Provide the [x, y] coordinate of the cell's center where the given text is located.  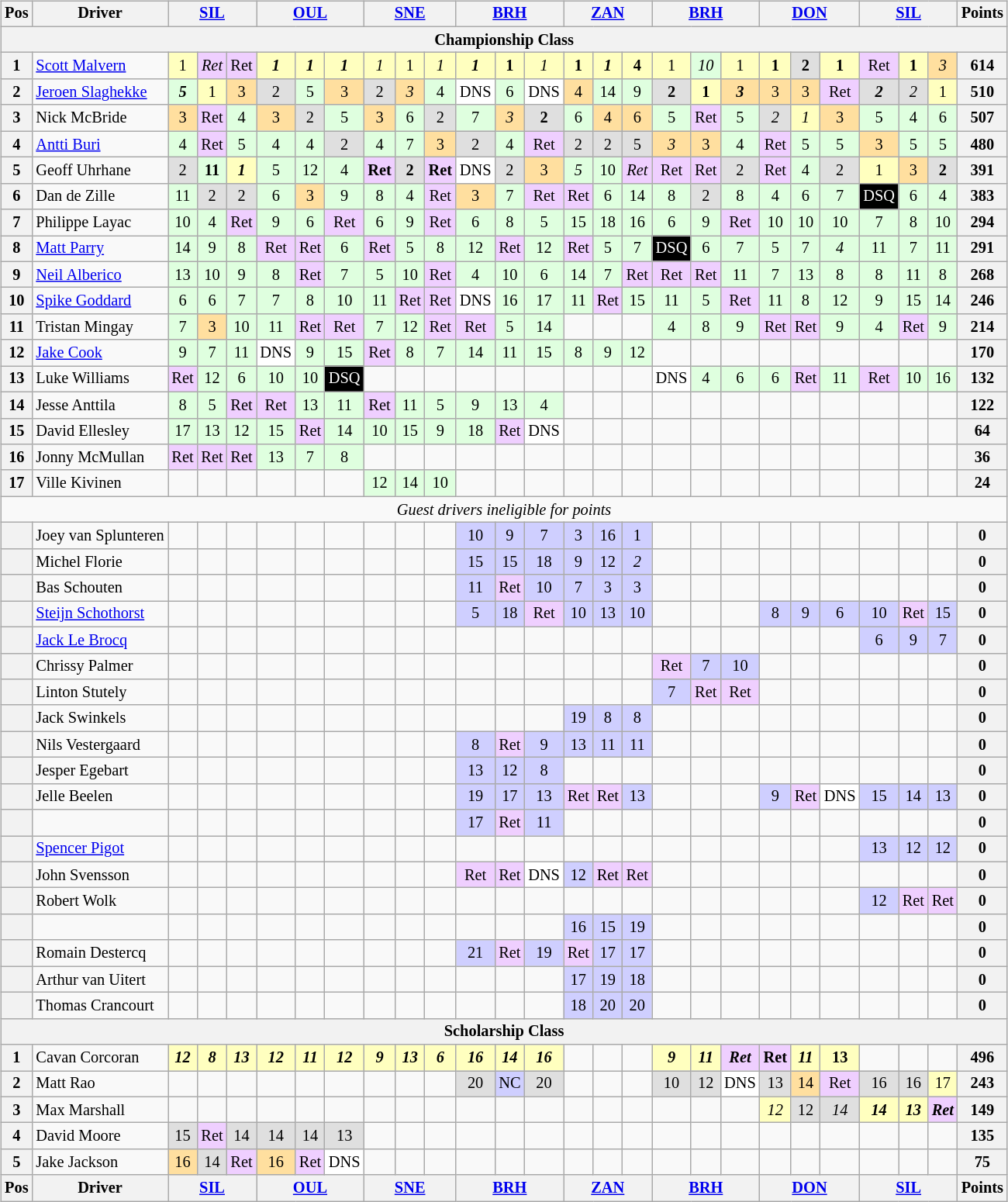
149 [982, 1110]
480 [982, 144]
246 [982, 301]
Jonny McMullan [99, 458]
64 [982, 431]
Joey van Splunteren [99, 536]
Tristan Mingay [99, 327]
391 [982, 171]
Guest drivers ineligible for points [504, 509]
Ville Kivinen [99, 483]
36 [982, 458]
75 [982, 1162]
Nick McBride [99, 118]
Matt Rao [99, 1084]
Spencer Pigot [99, 849]
Steijn Schothorst [99, 614]
Cavan Corcoran [99, 1058]
John Svensson [99, 875]
Max Marshall [99, 1110]
Jeroen Slaghekke [99, 92]
Neil Alberico [99, 275]
Jelle Beelen [99, 796]
Chrissy Palmer [99, 666]
Arthur van Uitert [99, 979]
David Moore [99, 1136]
Scholarship Class [504, 1031]
510 [982, 92]
Jack Swinkels [99, 718]
Jesper Egebart [99, 771]
122 [982, 405]
Championship Class [504, 40]
383 [982, 196]
Thomas Crancourt [99, 1006]
Spike Goddard [99, 301]
24 [982, 483]
Nils Vestergaard [99, 744]
132 [982, 379]
Jake Cook [99, 353]
David Ellesley [99, 431]
268 [982, 275]
Jake Jackson [99, 1162]
507 [982, 118]
Scott Malvern [99, 66]
135 [982, 1136]
214 [982, 327]
291 [982, 249]
496 [982, 1058]
243 [982, 1084]
Jack Le Brocq [99, 640]
Antti Buri [99, 144]
614 [982, 66]
Michel Florie [99, 561]
Dan de Zille [99, 196]
294 [982, 223]
Geoff Uhrhane [99, 171]
Jesse Anttila [99, 405]
Bas Schouten [99, 588]
Robert Wolk [99, 901]
Linton Stutely [99, 693]
Philippe Layac [99, 223]
Matt Parry [99, 249]
170 [982, 353]
NC [509, 1084]
Romain Destercq [99, 953]
21 [475, 953]
Luke Williams [99, 379]
